Locate the cell with the specified text and output its (X, Y) center coordinate. 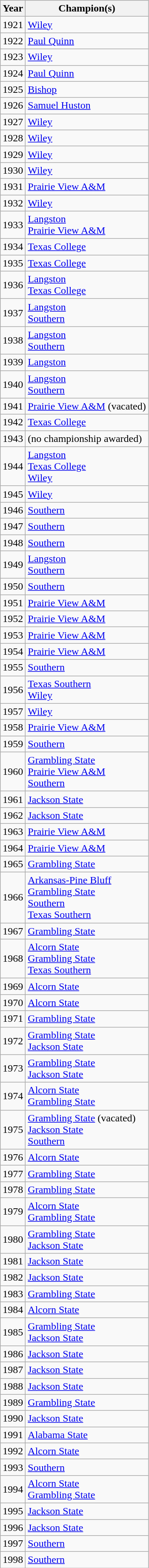
1998 (13, 1560)
1957 (13, 711)
1968 (13, 959)
1929 (13, 154)
1949 (13, 565)
1945 (13, 494)
1989 (13, 1402)
1994 (13, 1489)
1948 (13, 543)
1950 (13, 587)
Champion(s) (87, 9)
1986 (13, 1354)
1969 (13, 986)
Year (13, 9)
1939 (13, 362)
Bishop (87, 89)
1956 (13, 690)
1933 (13, 225)
1997 (13, 1544)
1971 (13, 1019)
LangstonTexas College (87, 285)
1931 (13, 186)
1976 (13, 1157)
1952 (13, 619)
1974 (13, 1096)
Alcorn StateGrambling StateTexas Southern (87, 959)
1985 (13, 1332)
1942 (13, 422)
1951 (13, 603)
1963 (13, 831)
1980 (13, 1239)
1966 (13, 897)
1977 (13, 1173)
1923 (13, 57)
1987 (13, 1370)
1937 (13, 312)
1975 (13, 1129)
1960 (13, 771)
1988 (13, 1386)
1941 (13, 406)
1940 (13, 384)
1979 (13, 1212)
1930 (13, 170)
1926 (13, 106)
1925 (13, 89)
1995 (13, 1511)
1928 (13, 138)
1938 (13, 341)
1959 (13, 744)
1924 (13, 73)
1932 (13, 203)
1944 (13, 466)
1984 (13, 1310)
1990 (13, 1419)
LangstonTexas CollegeWiley (87, 466)
1992 (13, 1451)
1947 (13, 526)
1953 (13, 635)
Grambling StatePrairie View A&MSouthern (87, 771)
1982 (13, 1278)
1922 (13, 41)
Grambling State (vacated)Jackson StateSouthern (87, 1129)
Alabama State (87, 1435)
1943 (13, 439)
1946 (13, 510)
1961 (13, 799)
1993 (13, 1467)
1927 (13, 122)
Arkansas-Pine BluffGrambling StateSouthernTexas Southern (87, 897)
1972 (13, 1041)
1967 (13, 931)
1921 (13, 25)
Langston (87, 362)
Prairie View A&M (vacated) (87, 406)
1962 (13, 815)
1965 (13, 864)
1954 (13, 651)
1935 (13, 263)
1934 (13, 247)
1973 (13, 1069)
1936 (13, 285)
(no championship awarded) (87, 439)
1991 (13, 1435)
1955 (13, 668)
1981 (13, 1261)
1964 (13, 848)
1970 (13, 1003)
1958 (13, 728)
1983 (13, 1294)
Samuel Huston (87, 106)
1996 (13, 1527)
Texas SouthernWiley (87, 690)
LangstonPrairie View A&M (87, 225)
1978 (13, 1190)
